Identify which cell holds the provided text, then report its [X, Y] central coordinate. 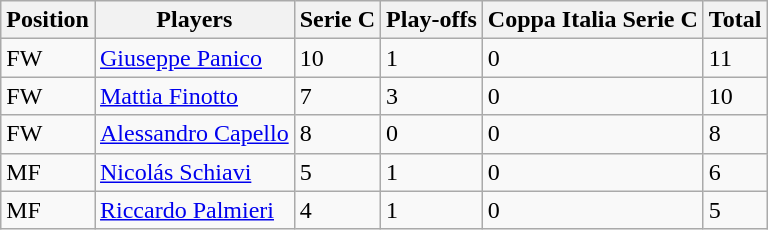
Total [735, 20]
Riccardo Palmieri [194, 210]
Giuseppe Panico [194, 58]
Alessandro Capello [194, 134]
Serie C [337, 20]
Coppa Italia Serie C [592, 20]
Players [194, 20]
Mattia Finotto [194, 96]
11 [735, 58]
4 [337, 210]
3 [432, 96]
6 [735, 172]
7 [337, 96]
Position [48, 20]
Play-offs [432, 20]
Nicolás Schiavi [194, 172]
